Find where the given text appears and provide that cell's center as (X, Y) coordinate. 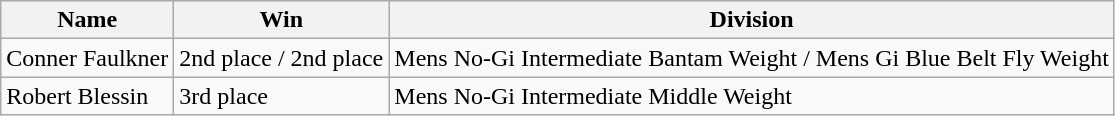
Mens No-Gi Intermediate Middle Weight (752, 96)
Name (88, 20)
3rd place (282, 96)
Conner Faulkner (88, 58)
Robert Blessin (88, 96)
Mens No-Gi Intermediate Bantam Weight / Mens Gi Blue Belt Fly Weight (752, 58)
2nd place / 2nd place (282, 58)
Win (282, 20)
Division (752, 20)
